Output the (X, Y) coordinate of the center of the cell containing the given text.  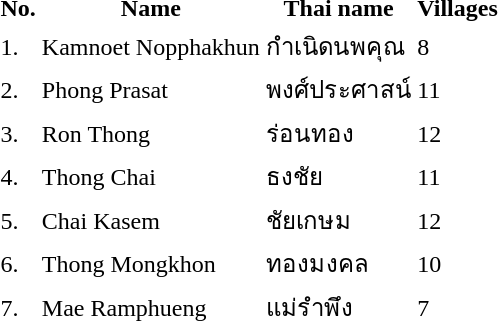
ธงชัย (338, 176)
กำเนิดนพคุณ (338, 46)
Phong Prasat (150, 90)
ทองมงคล (338, 264)
Kamnoet Nopphakhun (150, 46)
พงศ์ประศาสน์ (338, 90)
ร่อนทอง (338, 133)
Ron Thong (150, 133)
ชัยเกษม (338, 220)
Chai Kasem (150, 220)
Thong Mongkhon (150, 264)
Thong Chai (150, 176)
